From the cell containing the given text, extract its center point as (x, y) coordinate. 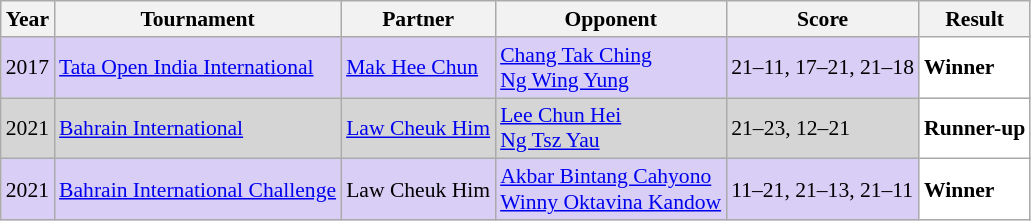
11–21, 21–13, 21–11 (822, 190)
21–23, 12–21 (822, 128)
Akbar Bintang Cahyono Winny Oktavina Kandow (610, 190)
Mak Hee Chun (418, 68)
2017 (28, 68)
Chang Tak Ching Ng Wing Yung (610, 68)
Year (28, 19)
Partner (418, 19)
Tata Open India International (198, 68)
Result (974, 19)
Bahrain International Challenge (198, 190)
Score (822, 19)
21–11, 17–21, 21–18 (822, 68)
Lee Chun Hei Ng Tsz Yau (610, 128)
Tournament (198, 19)
Bahrain International (198, 128)
Opponent (610, 19)
Runner-up (974, 128)
